Extract the (X, Y) coordinate from the center of the cell holding the provided text.  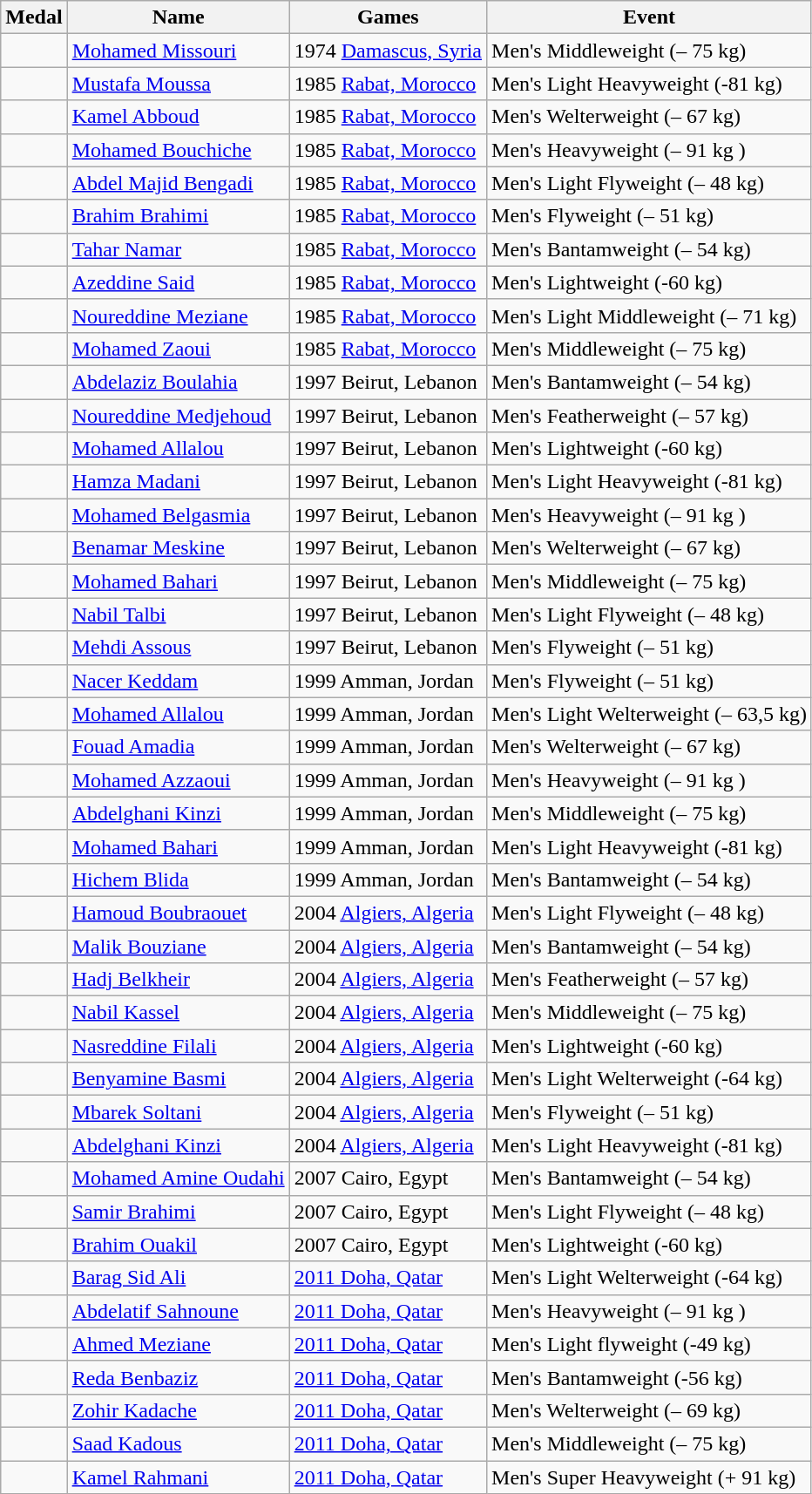
Benamar Meskine (178, 548)
Ahmed Meziane (178, 1344)
1974 Damascus, Syria (388, 51)
Hadj Belkheir (178, 980)
Mohamed Bouchiche (178, 150)
Reda Benbaziz (178, 1377)
Mohamed Missouri (178, 51)
Mustafa Moussa (178, 84)
Mohamed Zaoui (178, 349)
Event (650, 17)
Men's Welterweight (– 69 kg) (650, 1410)
Abdelaziz Boulahia (178, 382)
Men's Light flyweight (-49 kg) (650, 1344)
Name (178, 17)
Men's Super Heavyweight (+ 91 kg) (650, 1477)
Noureddine Meziane (178, 316)
Men's Light Welterweight (– 63,5 kg) (650, 714)
Barag Sid Ali (178, 1278)
Fouad Amadia (178, 747)
Mehdi Assous (178, 648)
Azeddine Said (178, 282)
Hamoud Boubraouet (178, 913)
Hamza Madani (178, 482)
Abdel Majid Bengadi (178, 183)
Hichem Blida (178, 879)
Abdelatif Sahnoune (178, 1311)
Brahim Ouakil (178, 1245)
Tahar Namar (178, 249)
Brahim Brahimi (178, 216)
Noureddine Medjehoud (178, 416)
Nabil Talbi (178, 615)
Saad Kadous (178, 1443)
Games (388, 17)
Mohamed Amine Oudahi (178, 1178)
Zohir Kadache (178, 1410)
Samir Brahimi (178, 1212)
Mohamed Azzaoui (178, 780)
Nabil Kassel (178, 1013)
Benyamine Basmi (178, 1079)
Mbarek Soltani (178, 1112)
Mohamed Belgasmia (178, 515)
Malik Bouziane (178, 946)
Kamel Abboud (178, 117)
Nacer Keddam (178, 681)
Medal (34, 17)
Nasreddine Filali (178, 1046)
Men's Bantamweight (-56 kg) (650, 1377)
Men's Light Middleweight (– 71 kg) (650, 316)
Kamel Rahmani (178, 1477)
